For the text-containing cell, return its midpoint in [X, Y] coordinate format. 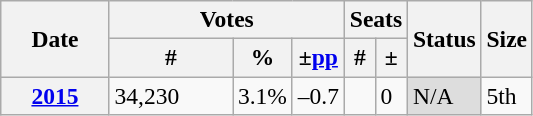
5th [506, 95]
Seats [376, 19]
Status [445, 38]
2015 [55, 95]
34,230 [170, 95]
Votes [226, 19]
± [391, 57]
3.1% [262, 95]
0 [391, 95]
Date [55, 38]
–0.7 [318, 95]
Size [506, 38]
N/A [445, 95]
±pp [318, 57]
% [262, 57]
